Detect which cell encompasses the target text, then output its (x, y) center coordinate. 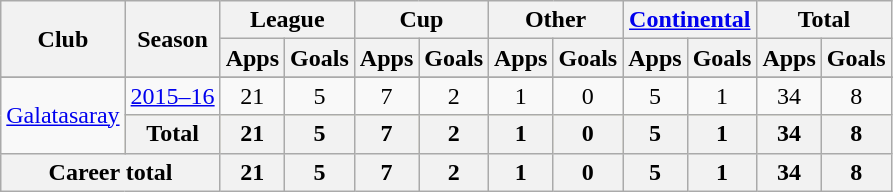
Galatasaray (63, 115)
Career total (110, 172)
Continental (690, 20)
Cup (421, 20)
Other (556, 20)
League (287, 20)
2015–16 (172, 96)
Season (172, 39)
Club (63, 39)
